Provide the (X, Y) coordinate of the cell's center where the given text is located.  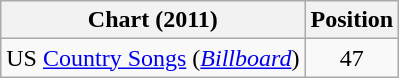
Chart (2011) (153, 20)
47 (352, 58)
Position (352, 20)
US Country Songs (Billboard) (153, 58)
